Pinpoint the cell where the given text exists, returning its (x, y) midpoint coordinate. 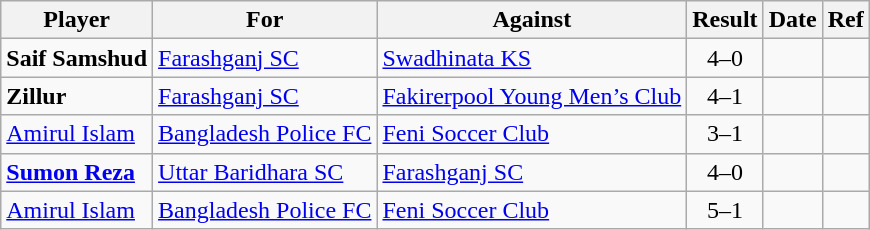
Result (725, 20)
Saif Samshud (77, 58)
Ref (846, 20)
Sumon Reza (77, 172)
Swadhinata KS (532, 58)
Player (77, 20)
For (265, 20)
Zillur (77, 96)
5–1 (725, 210)
Date (792, 20)
3–1 (725, 134)
Fakirerpool Young Men’s Club (532, 96)
Uttar Baridhara SC (265, 172)
Against (532, 20)
4–1 (725, 96)
